Provide the (X, Y) coordinate of the cell's center where the given text is located.  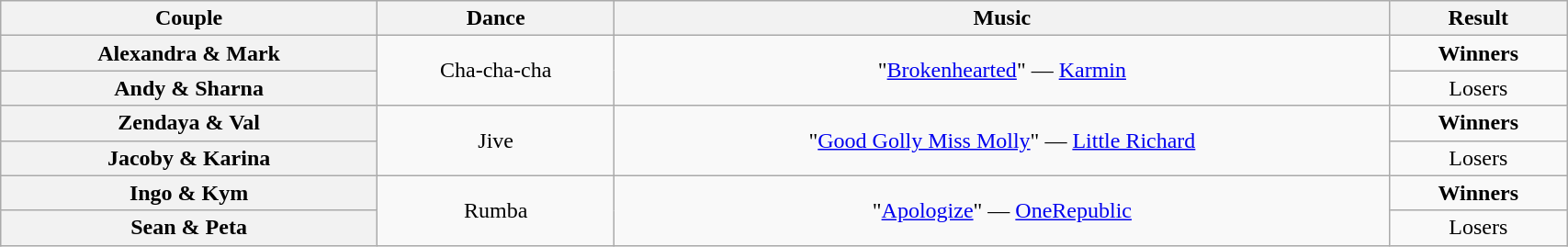
Alexandra & Mark (189, 53)
"Apologize" — OneRepublic (1002, 210)
Couple (189, 18)
Sean & Peta (189, 228)
Andy & Sharna (189, 88)
Jacoby & Karina (189, 158)
"Brokenhearted" — Karmin (1002, 71)
Music (1002, 18)
Cha-cha-cha (495, 71)
Result (1479, 18)
Dance (495, 18)
Ingo & Kym (189, 193)
"Good Golly Miss Molly" — Little Richard (1002, 140)
Rumba (495, 210)
Jive (495, 140)
Zendaya & Val (189, 123)
